Extract the (x, y) coordinate from the center of the cell holding the provided text.  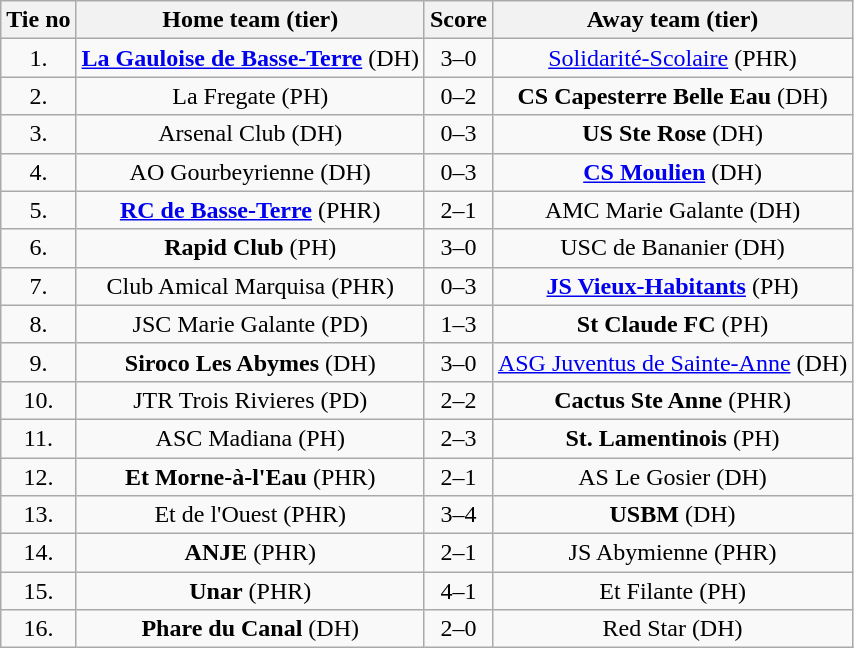
2–0 (458, 629)
0–2 (458, 96)
9. (38, 362)
Tie no (38, 20)
12. (38, 477)
1. (38, 58)
3. (38, 134)
14. (38, 553)
Cactus Ste Anne (PHR) (672, 400)
Score (458, 20)
US Ste Rose (DH) (672, 134)
Red Star (DH) (672, 629)
3–4 (458, 515)
11. (38, 438)
AO Gourbeyrienne (DH) (250, 172)
Home team (tier) (250, 20)
Et Filante (PH) (672, 591)
St. Lamentinois (PH) (672, 438)
Phare du Canal (DH) (250, 629)
5. (38, 210)
St Claude FC (PH) (672, 324)
10. (38, 400)
Club Amical Marquisa (PHR) (250, 286)
ASC Madiana (PH) (250, 438)
CS Capesterre Belle Eau (DH) (672, 96)
La Fregate (PH) (250, 96)
AMC Marie Galante (DH) (672, 210)
JS Vieux-Habitants (PH) (672, 286)
Siroco Les Abymes (DH) (250, 362)
Solidarité-Scolaire (PHR) (672, 58)
Arsenal Club (DH) (250, 134)
La Gauloise de Basse-Terre (DH) (250, 58)
2–3 (458, 438)
13. (38, 515)
2. (38, 96)
JS Abymienne (PHR) (672, 553)
JSC Marie Galante (PD) (250, 324)
Unar (PHR) (250, 591)
Et Morne-à-l'Eau (PHR) (250, 477)
CS Moulien (DH) (672, 172)
4–1 (458, 591)
Et de l'Ouest (PHR) (250, 515)
USBM (DH) (672, 515)
Rapid Club (PH) (250, 248)
Away team (tier) (672, 20)
AS Le Gosier (DH) (672, 477)
8. (38, 324)
2–2 (458, 400)
6. (38, 248)
16. (38, 629)
15. (38, 591)
ANJE (PHR) (250, 553)
ASG Juventus de Sainte-Anne (DH) (672, 362)
USC de Bananier (DH) (672, 248)
4. (38, 172)
1–3 (458, 324)
7. (38, 286)
RC de Basse-Terre (PHR) (250, 210)
JTR Trois Rivieres (PD) (250, 400)
